Pinpoint the cell where the given text exists, returning its (X, Y) midpoint coordinate. 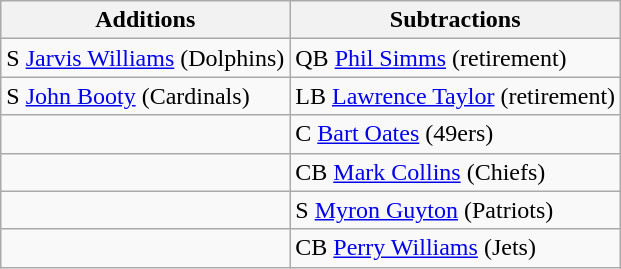
S John Booty (Cardinals) (146, 96)
CB Mark Collins (Chiefs) (456, 172)
Additions (146, 20)
S Myron Guyton (Patriots) (456, 210)
C Bart Oates (49ers) (456, 134)
S Jarvis Williams (Dolphins) (146, 58)
LB Lawrence Taylor (retirement) (456, 96)
Subtractions (456, 20)
QB Phil Simms (retirement) (456, 58)
CB Perry Williams (Jets) (456, 248)
